Provide the (x, y) coordinate of the cell's center where the given text is located.  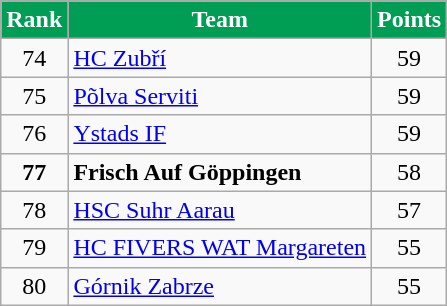
57 (410, 210)
74 (34, 58)
Team (220, 20)
77 (34, 172)
HC FIVERS WAT Margareten (220, 248)
Põlva Serviti (220, 96)
Frisch Auf Göppingen (220, 172)
HSC Suhr Aarau (220, 210)
76 (34, 134)
58 (410, 172)
HC Zubří (220, 58)
79 (34, 248)
Points (410, 20)
Ystads IF (220, 134)
75 (34, 96)
80 (34, 286)
78 (34, 210)
Rank (34, 20)
Górnik Zabrze (220, 286)
